Determine the (x, y) coordinate at the center of the cell enclosing the given text.  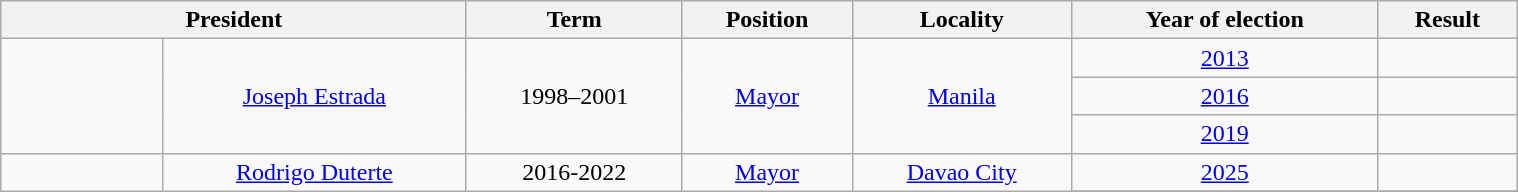
Rodrigo Duterte (314, 172)
Year of election (1224, 20)
Position (767, 20)
2025 (1224, 172)
2016 (1224, 96)
Davao City (962, 172)
Term (574, 20)
Result (1448, 20)
1998–2001 (574, 96)
Locality (962, 20)
2016-2022 (574, 172)
Manila (962, 96)
Joseph Estrada (314, 96)
2019 (1224, 134)
2013 (1224, 58)
President (234, 20)
